Return the (X, Y) coordinate for the center point of the cell that contains the specified text.  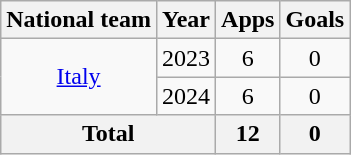
2023 (186, 58)
National team (79, 20)
Apps (248, 20)
Goals (315, 20)
Total (108, 134)
12 (248, 134)
Italy (79, 77)
2024 (186, 96)
Year (186, 20)
